Identify which cell holds the provided text, then report its [X, Y] central coordinate. 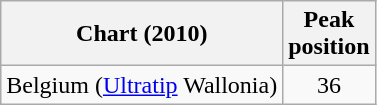
Chart (2010) [142, 34]
36 [329, 85]
Peakposition [329, 34]
Belgium (Ultratip Wallonia) [142, 85]
